Extract the [x, y] coordinate from the center of the cell holding the provided text.  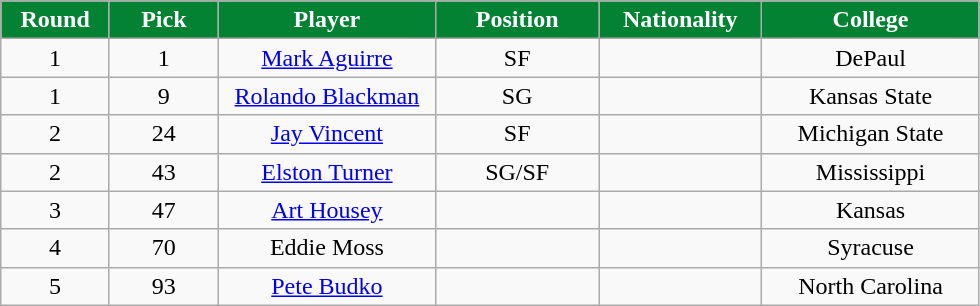
Art Housey [326, 210]
5 [56, 286]
3 [56, 210]
College [870, 20]
Pete Budko [326, 286]
Elston Turner [326, 172]
4 [56, 248]
Eddie Moss [326, 248]
Kansas State [870, 96]
24 [164, 134]
SG [518, 96]
Position [518, 20]
Michigan State [870, 134]
Jay Vincent [326, 134]
43 [164, 172]
70 [164, 248]
Kansas [870, 210]
Mark Aguirre [326, 58]
93 [164, 286]
Pick [164, 20]
Mississippi [870, 172]
Nationality [680, 20]
Rolando Blackman [326, 96]
Syracuse [870, 248]
9 [164, 96]
SG/SF [518, 172]
North Carolina [870, 286]
Round [56, 20]
DePaul [870, 58]
47 [164, 210]
Player [326, 20]
